For the text-containing cell, return its midpoint in [x, y] coordinate format. 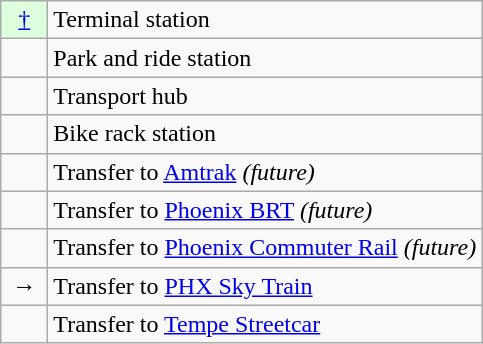
Transfer to Phoenix Commuter Rail (future) [265, 248]
Transport hub [265, 96]
Transfer to PHX Sky Train [265, 286]
Transfer to Tempe Streetcar [265, 324]
Bike rack station [265, 134]
Park and ride station [265, 58]
Terminal station [265, 20]
Transfer to Amtrak (future) [265, 172]
→ [24, 286]
† [24, 20]
Transfer to Phoenix BRT (future) [265, 210]
